Return the [x, y] coordinate for the center point of the cell that contains the specified text.  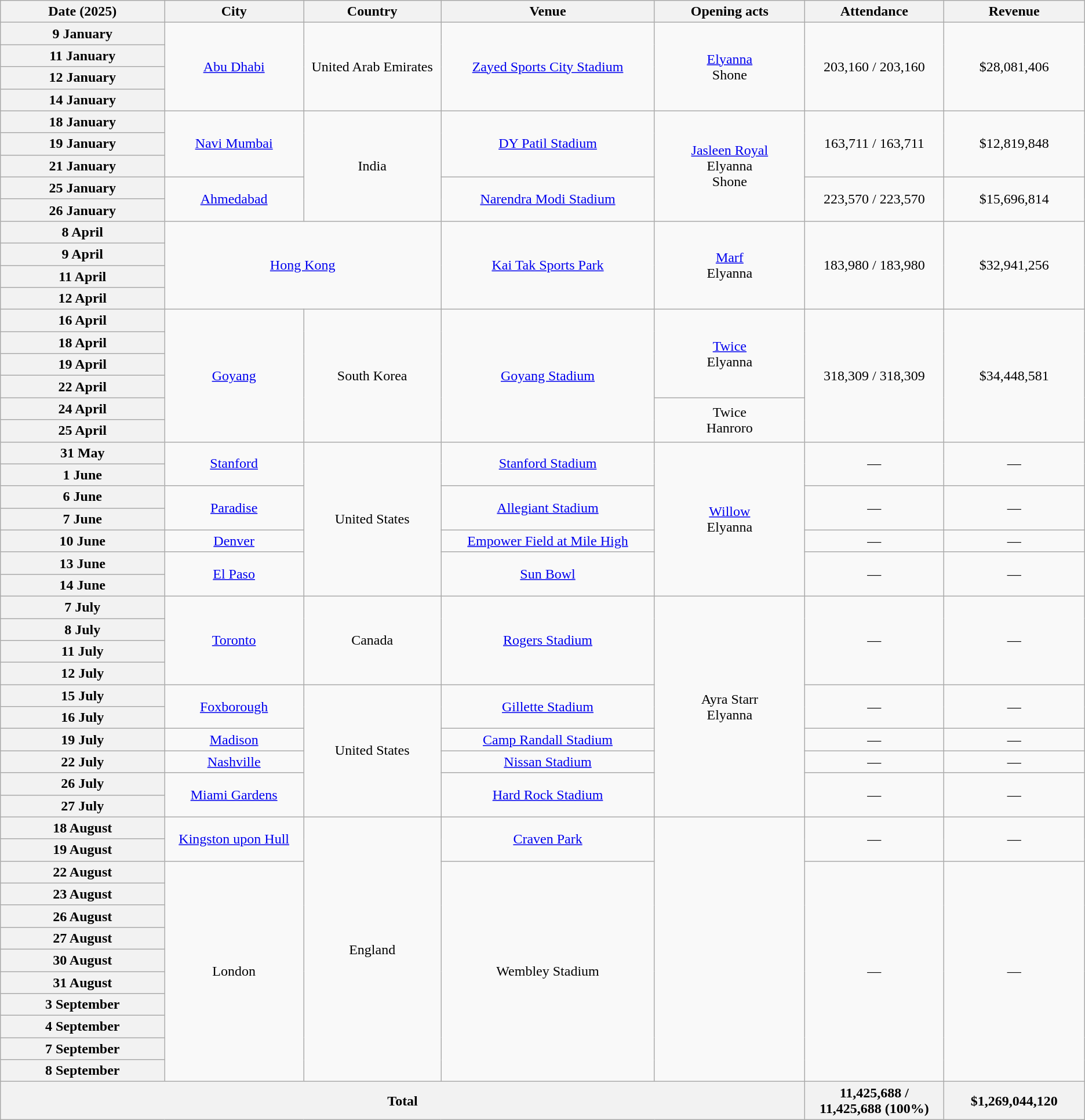
Foxborough [234, 707]
19 April [82, 365]
14 June [82, 585]
$32,941,256 [1014, 265]
Goyang Stadium [548, 376]
19 January [82, 144]
10 June [82, 541]
11,425,688 / 11,425,688 (100%) [874, 1100]
MarfElyanna [729, 265]
Opening acts [729, 12]
15 July [82, 696]
Attendance [874, 12]
$12,819,848 [1014, 144]
9 January [82, 34]
Venue [548, 12]
18 April [82, 343]
19 July [82, 740]
Narendra Modi Stadium [548, 199]
ElyannaShone [729, 67]
19 August [82, 850]
Madison [234, 740]
18 August [82, 828]
United Arab Emirates [372, 67]
Kingston upon Hull [234, 839]
Country [372, 12]
31 May [82, 453]
Nissan Stadium [548, 762]
22 April [82, 387]
26 January [82, 210]
11 April [82, 277]
Craven Park [548, 839]
318,309 / 318,309 [874, 376]
Allegiant Stadium [548, 508]
Empower Field at Mile High [548, 541]
223,570 / 223,570 [874, 199]
Rogers Stadium [548, 640]
Hong Kong [303, 265]
City [234, 12]
22 July [82, 762]
Denver [234, 541]
7 September [82, 1049]
TwiceElyanna [729, 354]
Ayra StarrElyanna [729, 706]
14 January [82, 100]
Total [403, 1100]
7 July [82, 607]
$28,081,406 [1014, 67]
India [372, 166]
Sun Bowl [548, 574]
Goyang [234, 376]
6 June [82, 497]
Abu Dhabi [234, 67]
London [234, 972]
Zayed Sports City Stadium [548, 67]
DY Patil Stadium [548, 144]
8 July [82, 629]
8 September [82, 1071]
27 August [82, 938]
$34,448,581 [1014, 376]
TwiceHanroro [729, 420]
26 July [82, 784]
12 April [82, 299]
1 June [82, 475]
Jasleen RoyalElyannaShone [729, 166]
25 January [82, 188]
WillowElyanna [729, 519]
Toronto [234, 640]
3 September [82, 1005]
Revenue [1014, 12]
$1,269,044,120 [1014, 1100]
South Korea [372, 376]
Camp Randall Stadium [548, 740]
16 July [82, 718]
13 June [82, 563]
16 April [82, 321]
27 July [82, 806]
Kai Tak Sports Park [548, 265]
12 January [82, 78]
Wembley Stadium [548, 972]
Date (2025) [82, 12]
24 April [82, 409]
26 August [82, 916]
4 September [82, 1027]
El Paso [234, 574]
31 August [82, 983]
30 August [82, 960]
Stanford Stadium [548, 464]
$15,696,814 [1014, 199]
12 July [82, 674]
21 January [82, 166]
Stanford [234, 464]
18 January [82, 122]
183,980 / 183,980 [874, 265]
Ahmedabad [234, 199]
Nashville [234, 762]
203,160 / 203,160 [874, 67]
Paradise [234, 508]
23 August [82, 894]
Canada [372, 640]
Navi Mumbai [234, 144]
25 April [82, 431]
7 June [82, 519]
Hard Rock Stadium [548, 795]
England [372, 950]
11 January [82, 56]
Gillette Stadium [548, 707]
Miami Gardens [234, 795]
22 August [82, 872]
11 July [82, 652]
8 April [82, 232]
163,711 / 163,711 [874, 144]
9 April [82, 254]
